From the cell containing the given text, extract its center point as [x, y] coordinate. 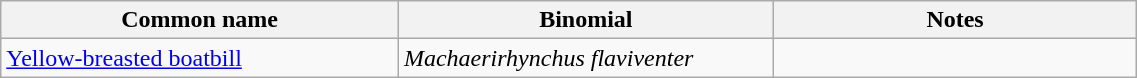
Notes [955, 20]
Machaerirhynchus flaviventer [586, 58]
Common name [200, 20]
Yellow-breasted boatbill [200, 58]
Binomial [586, 20]
